Extract the (x, y) coordinate from the center of the cell holding the provided text.  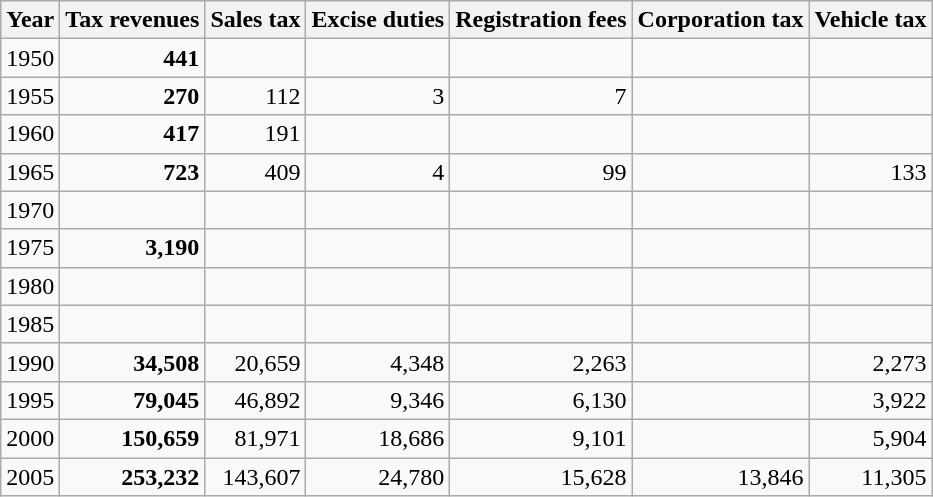
99 (541, 172)
Excise duties (378, 20)
20,659 (256, 362)
2,273 (870, 362)
3,922 (870, 400)
1955 (30, 96)
15,628 (541, 477)
1975 (30, 248)
270 (132, 96)
253,232 (132, 477)
441 (132, 58)
1985 (30, 324)
Registration fees (541, 20)
1965 (30, 172)
13,846 (720, 477)
Year (30, 20)
18,686 (378, 438)
81,971 (256, 438)
1990 (30, 362)
3 (378, 96)
417 (132, 134)
1970 (30, 210)
409 (256, 172)
34,508 (132, 362)
143,607 (256, 477)
3,190 (132, 248)
Tax revenues (132, 20)
6,130 (541, 400)
150,659 (132, 438)
9,346 (378, 400)
4 (378, 172)
1995 (30, 400)
Vehicle tax (870, 20)
7 (541, 96)
133 (870, 172)
5,904 (870, 438)
1960 (30, 134)
Sales tax (256, 20)
4,348 (378, 362)
46,892 (256, 400)
9,101 (541, 438)
2,263 (541, 362)
1950 (30, 58)
11,305 (870, 477)
Corporation tax (720, 20)
2005 (30, 477)
79,045 (132, 400)
24,780 (378, 477)
112 (256, 96)
191 (256, 134)
2000 (30, 438)
723 (132, 172)
1980 (30, 286)
